Search for the cell housing the specified text and yield its (X, Y) center coordinate. 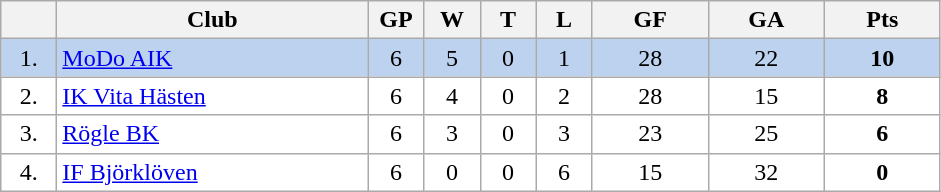
GA (766, 20)
4 (452, 96)
25 (766, 134)
GP (396, 20)
10 (882, 58)
23 (650, 134)
W (452, 20)
5 (452, 58)
4. (29, 172)
1. (29, 58)
1 (564, 58)
GF (650, 20)
T (508, 20)
2. (29, 96)
Club (212, 20)
IF Björklöven (212, 172)
8 (882, 96)
2 (564, 96)
L (564, 20)
3. (29, 134)
IK Vita Hästen (212, 96)
MoDo AIK (212, 58)
22 (766, 58)
Pts (882, 20)
32 (766, 172)
Rögle BK (212, 134)
